Detect which cell encompasses the target text, then output its (X, Y) center coordinate. 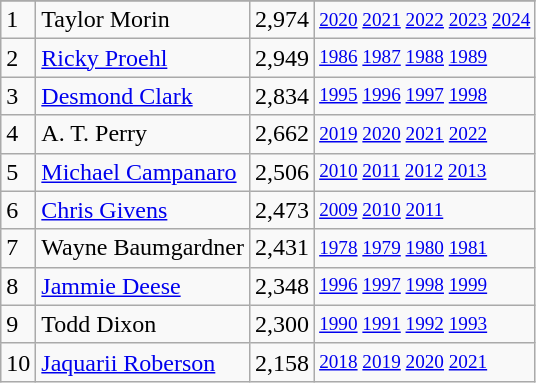
10 (18, 362)
2,662 (282, 134)
4 (18, 134)
9 (18, 324)
2009 2010 2011 (425, 210)
Ricky Proehl (143, 58)
2,300 (282, 324)
2,506 (282, 172)
6 (18, 210)
2,158 (282, 362)
Michael Campanaro (143, 172)
1 (18, 20)
Jaquarii Roberson (143, 362)
2,473 (282, 210)
2,834 (282, 96)
3 (18, 96)
2019 2020 2021 2022 (425, 134)
Wayne Baumgardner (143, 248)
2,949 (282, 58)
2020 2021 2022 2023 2024 (425, 20)
1978 1979 1980 1981 (425, 248)
Todd Dixon (143, 324)
2018 2019 2020 2021 (425, 362)
Desmond Clark (143, 96)
1996 1997 1998 1999 (425, 286)
Chris Givens (143, 210)
2,431 (282, 248)
A. T. Perry (143, 134)
2,348 (282, 286)
1986 1987 1988 1989 (425, 58)
2 (18, 58)
8 (18, 286)
1995 1996 1997 1998 (425, 96)
2010 2011 2012 2013 (425, 172)
Jammie Deese (143, 286)
1990 1991 1992 1993 (425, 324)
7 (18, 248)
2,974 (282, 20)
5 (18, 172)
Taylor Morin (143, 20)
